Output the [x, y] coordinate of the center of the cell containing the given text.  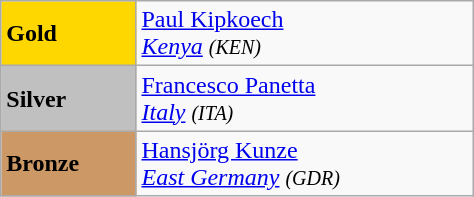
Francesco PanettaItaly (ITA) [304, 98]
Silver [68, 98]
Hansjörg KunzeEast Germany (GDR) [304, 164]
Bronze [68, 164]
Paul KipkoechKenya (KEN) [304, 34]
Gold [68, 34]
